Find where the given text appears and provide that cell's center as [X, Y] coordinate. 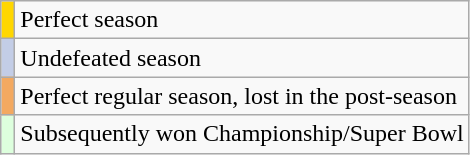
Perfect season [242, 20]
Undefeated season [242, 58]
Perfect regular season, lost in the post-season [242, 96]
Subsequently won Championship/Super Bowl [242, 134]
